Locate the cell with the specified text and output its [X, Y] center coordinate. 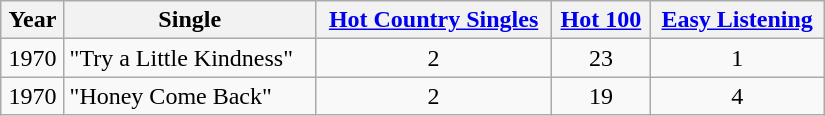
19 [601, 96]
23 [601, 58]
"Try a Little Kindness" [190, 58]
1 [737, 58]
"Honey Come Back" [190, 96]
Single [190, 20]
Year [32, 20]
4 [737, 96]
Hot 100 [601, 20]
Easy Listening [737, 20]
Hot Country Singles [433, 20]
